Extract the [X, Y] coordinate from the center of the cell holding the provided text.  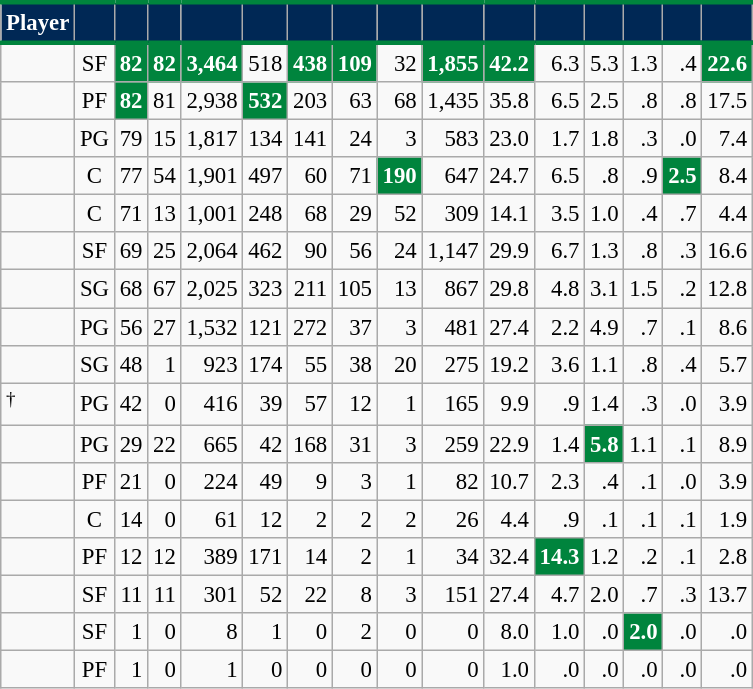
42.2 [509, 62]
1,855 [453, 62]
323 [266, 289]
Player [38, 22]
309 [453, 214]
171 [266, 557]
5.8 [604, 444]
9.9 [509, 404]
79 [130, 139]
38 [354, 364]
10.7 [509, 482]
37 [354, 327]
5.7 [727, 364]
21 [130, 482]
105 [354, 289]
31 [354, 444]
481 [453, 327]
532 [266, 101]
4.9 [604, 327]
518 [266, 62]
55 [310, 364]
60 [310, 176]
6.7 [559, 251]
8.0 [509, 632]
438 [310, 62]
54 [164, 176]
497 [266, 176]
16.6 [727, 251]
8.9 [727, 444]
49 [266, 482]
15 [164, 139]
8.4 [727, 176]
389 [212, 557]
3.1 [604, 289]
1,532 [212, 327]
1,147 [453, 251]
48 [130, 364]
1.5 [644, 289]
1,001 [212, 214]
57 [310, 404]
2,025 [212, 289]
20 [400, 364]
81 [164, 101]
165 [453, 404]
3.6 [559, 364]
63 [354, 101]
26 [453, 519]
22.6 [727, 62]
90 [310, 251]
134 [266, 139]
151 [453, 594]
301 [212, 594]
1.8 [604, 139]
13.7 [727, 594]
141 [310, 139]
1,901 [212, 176]
211 [310, 289]
2,938 [212, 101]
168 [310, 444]
2.8 [727, 557]
224 [212, 482]
19.2 [509, 364]
2.2 [559, 327]
32.4 [509, 557]
9 [310, 482]
3.5 [559, 214]
867 [453, 289]
190 [400, 176]
34 [453, 557]
† [38, 404]
665 [212, 444]
1.2 [604, 557]
27 [164, 327]
1.9 [727, 519]
416 [212, 404]
61 [212, 519]
7.4 [727, 139]
67 [164, 289]
203 [310, 101]
275 [453, 364]
17.5 [727, 101]
6.3 [559, 62]
2,064 [212, 251]
29.8 [509, 289]
29.9 [509, 251]
248 [266, 214]
8.6 [727, 327]
22.9 [509, 444]
1,817 [212, 139]
647 [453, 176]
25 [164, 251]
14.1 [509, 214]
3,464 [212, 62]
259 [453, 444]
4.7 [559, 594]
272 [310, 327]
923 [212, 364]
121 [266, 327]
32 [400, 62]
174 [266, 364]
2.3 [559, 482]
1,435 [453, 101]
109 [354, 62]
583 [453, 139]
77 [130, 176]
5.3 [604, 62]
1.7 [559, 139]
12.8 [727, 289]
39 [266, 404]
35.8 [509, 101]
69 [130, 251]
462 [266, 251]
14.3 [559, 557]
24.7 [509, 176]
4.8 [559, 289]
23.0 [509, 139]
